Locate the cell with the specified text and output its [X, Y] center coordinate. 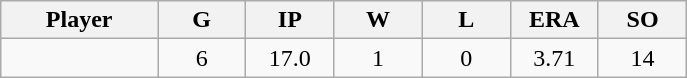
14 [642, 58]
SO [642, 20]
17.0 [290, 58]
0 [466, 58]
ERA [554, 20]
IP [290, 20]
L [466, 20]
6 [202, 58]
G [202, 20]
1 [378, 58]
Player [80, 20]
3.71 [554, 58]
W [378, 20]
